Provide the [x, y] coordinate of the cell's center where the given text is located.  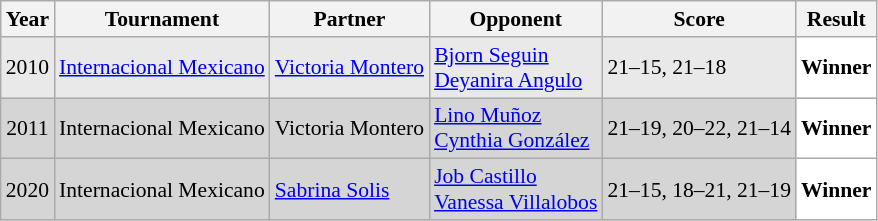
21–15, 21–18 [699, 68]
Partner [350, 19]
2011 [28, 128]
21–19, 20–22, 21–14 [699, 128]
Year [28, 19]
2010 [28, 68]
Result [836, 19]
2020 [28, 190]
Sabrina Solis [350, 190]
Score [699, 19]
Opponent [516, 19]
Tournament [162, 19]
Lino Muñoz Cynthia González [516, 128]
Bjorn Seguin Deyanira Angulo [516, 68]
Job Castillo Vanessa Villalobos [516, 190]
21–15, 18–21, 21–19 [699, 190]
